Extract the (x, y) coordinate from the center of the cell holding the provided text.  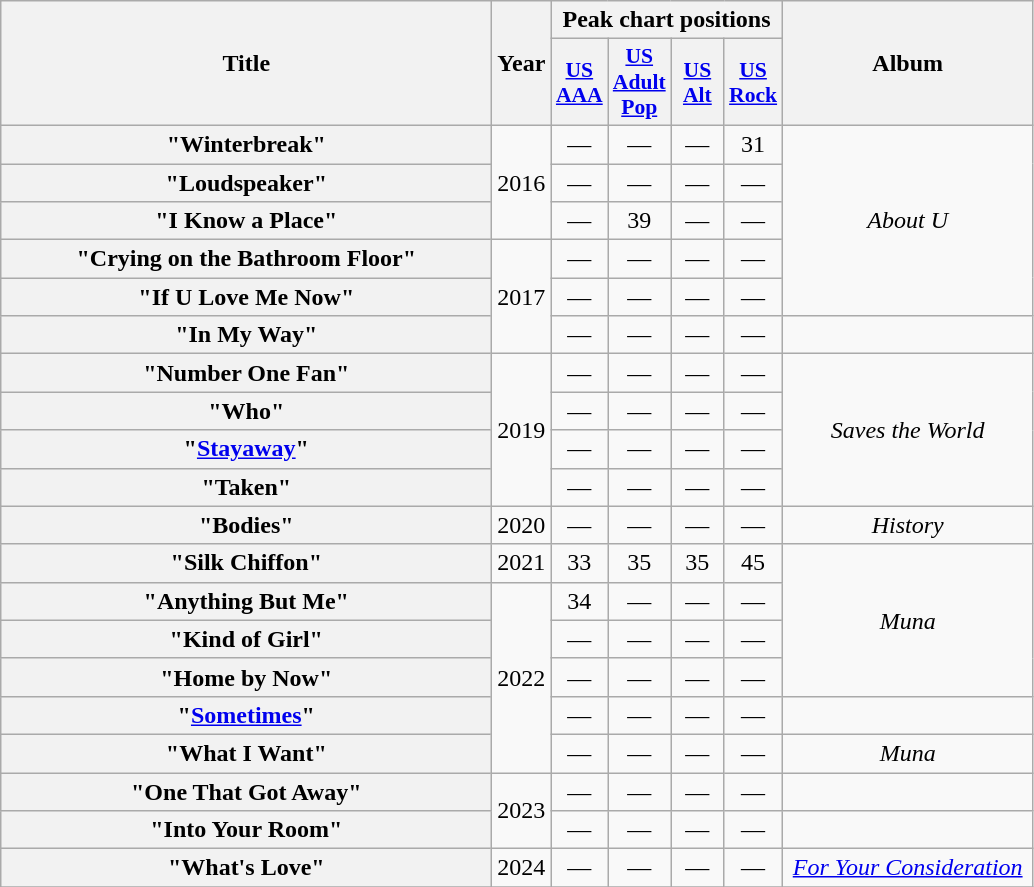
"Taken" (246, 487)
39 (640, 221)
2019 (522, 430)
"Who" (246, 411)
For Your Consideration (908, 868)
Title (246, 64)
"Anything But Me" (246, 601)
"Sometimes" (246, 715)
2022 (522, 677)
"One That Got Away" (246, 791)
"Into Your Room" (246, 830)
34 (580, 601)
USRock (753, 82)
Peak chart positions (666, 20)
2017 (522, 297)
33 (580, 563)
"What I Want" (246, 753)
Album (908, 64)
"If U Love Me Now" (246, 297)
"Loudspeaker" (246, 183)
31 (753, 144)
History (908, 525)
About U (908, 220)
USAdultPop (640, 82)
45 (753, 563)
"In My Way" (246, 335)
"Silk Chiffon" (246, 563)
"Kind of Girl" (246, 639)
Saves the World (908, 430)
2016 (522, 182)
Year (522, 64)
"Stayaway" (246, 449)
2023 (522, 810)
2020 (522, 525)
"Home by Now" (246, 677)
"Number One Fan" (246, 373)
"Winterbreak" (246, 144)
"What's Love" (246, 868)
2021 (522, 563)
"Bodies" (246, 525)
USAlt (698, 82)
2024 (522, 868)
USAAA (580, 82)
"I Know a Place" (246, 221)
"Crying on the Bathroom Floor" (246, 259)
